Determine the (x, y) coordinate at the center of the cell enclosing the given text.  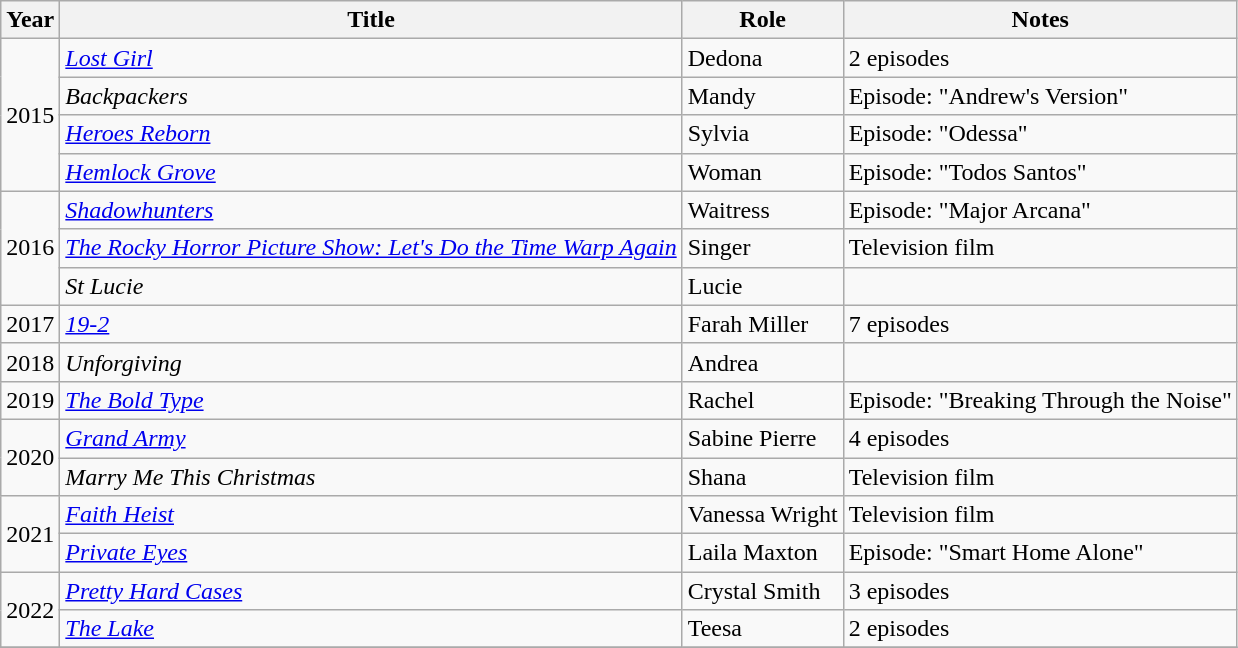
Private Eyes (371, 553)
Andrea (762, 362)
2015 (30, 115)
Episode: "Andrew's Version" (1040, 96)
Hemlock Grove (371, 172)
Lucie (762, 286)
Backpackers (371, 96)
Pretty Hard Cases (371, 591)
Woman (762, 172)
Faith Heist (371, 515)
2019 (30, 400)
3 episodes (1040, 591)
2017 (30, 324)
St Lucie (371, 286)
Shadowhunters (371, 210)
2016 (30, 248)
Teesa (762, 629)
Notes (1040, 20)
2022 (30, 610)
Farah Miller (762, 324)
Rachel (762, 400)
Laila Maxton (762, 553)
Sabine Pierre (762, 438)
19-2 (371, 324)
Year (30, 20)
Shana (762, 477)
Waitress (762, 210)
Heroes Reborn (371, 134)
Episode: "Odessa" (1040, 134)
Mandy (762, 96)
Episode: "Major Arcana" (1040, 210)
Crystal Smith (762, 591)
The Lake (371, 629)
Singer (762, 248)
Episode: "Smart Home Alone" (1040, 553)
Lost Girl (371, 58)
2021 (30, 534)
The Bold Type (371, 400)
Sylvia (762, 134)
Grand Army (371, 438)
Dedona (762, 58)
7 episodes (1040, 324)
Unforgiving (371, 362)
Marry Me This Christmas (371, 477)
The Rocky Horror Picture Show: Let's Do the Time Warp Again (371, 248)
Title (371, 20)
Episode: "Breaking Through the Noise" (1040, 400)
2020 (30, 457)
Episode: "Todos Santos" (1040, 172)
2018 (30, 362)
4 episodes (1040, 438)
Role (762, 20)
Vanessa Wright (762, 515)
